Scan for the cell matching the given text and deliver its (x, y) coordinate at center. 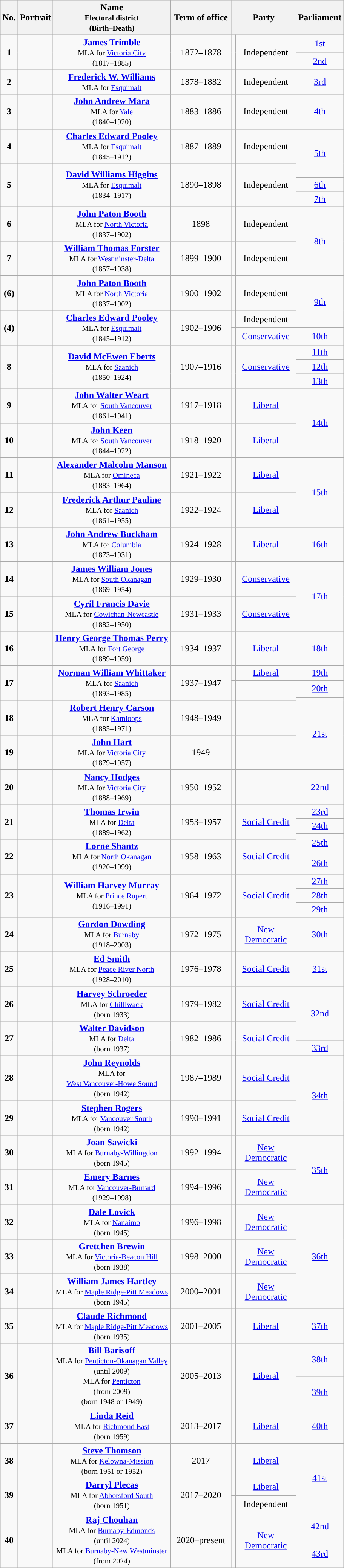
Darryl PlecasMLA for Abbotsford South(born 1951) (112, 1495)
William James HartleyMLA for Maple Ridge-Pitt Meadows(born 1945) (112, 1291)
1937–1947 (201, 683)
34th (320, 1095)
1958–1963 (201, 857)
1998–2000 (201, 1257)
37 (9, 1426)
32 (9, 1222)
1972–1975 (201, 934)
38th (320, 1360)
36 (9, 1376)
14th (320, 423)
3 (9, 112)
25 (9, 969)
Gordon DowdingMLA for Burnaby(1918–2003) (112, 934)
19 (9, 753)
33rd (320, 1048)
5th (320, 153)
8th (320, 241)
1934–1937 (201, 649)
1979–1982 (201, 1004)
1949 (201, 753)
31st (320, 969)
David McEwen EbertsMLA for Saanich(1850–1924) (112, 367)
1931–1933 (201, 613)
1950–1952 (201, 787)
Nancy HodgesMLA for Victoria City(1888–1969) (112, 787)
12th (320, 367)
16th (320, 544)
19th (320, 673)
John HartMLA for Victoria City(1879–1957) (112, 753)
John Andrew BuckhamMLA for Columbia(1873–1931) (112, 544)
(4) (9, 328)
Bill BarisoffMLA for Penticton-Okanagan Valley(until 2009)MLA for Penticton(from 2009)(born 1948 or 1949) (112, 1376)
Party (264, 18)
1922–1924 (201, 509)
1890–1898 (201, 185)
1924–1928 (201, 544)
36th (320, 1257)
17 (9, 683)
38 (9, 1461)
17th (320, 596)
Parliament (320, 18)
1996–1998 (201, 1222)
Thomas IrwinMLA for Delta(1889–1962) (112, 822)
1964–1972 (201, 895)
7th (320, 199)
2005–2013 (201, 1376)
4 (9, 146)
34 (9, 1291)
Dale LovickMLA for Nanaimo(born 1945) (112, 1222)
1902–1906 (201, 328)
Walter DavidsonMLA for Delta(born 1937) (112, 1038)
Ed SmithMLA for Peace River North(1928–2010) (112, 969)
39th (320, 1392)
16 (9, 649)
37th (320, 1326)
35 (9, 1326)
1872–1878 (201, 52)
5 (9, 185)
Stephen RogersMLA for Vancouver South(born 1942) (112, 1118)
23rd (320, 812)
Portrait (35, 18)
8 (9, 367)
Emery BarnesMLA for Vancouver-Burrard(1929–1998) (112, 1187)
1987–1989 (201, 1078)
2000–2001 (201, 1291)
1992–1994 (201, 1153)
1948–1949 (201, 718)
2013–2017 (201, 1426)
29th (320, 910)
Term of office (201, 18)
1 (9, 52)
9 (9, 405)
2001–2005 (201, 1326)
23 (9, 895)
Steve ThomsonMLA for Kelowna-Mission(born 1951 or 1952) (112, 1461)
1st (320, 44)
31 (9, 1187)
John Andrew MaraMLA for Yale(1840–1920) (112, 112)
Cyril Francis DavieMLA for Cowichan-Newcastle(1882–1950) (112, 613)
21st (320, 734)
43rd (320, 1554)
9th (320, 302)
15th (320, 492)
22 (9, 857)
28 (9, 1078)
2017–2020 (201, 1495)
13th (320, 381)
Robert Henry CarsonMLA for Kamloops(1885–1971) (112, 718)
4th (320, 112)
22nd (320, 787)
7 (9, 259)
6th (320, 185)
Frederick Arthur PaulineMLA for Saanich(1861–1955) (112, 509)
1898 (201, 224)
1917–1918 (201, 405)
Lorne ShantzMLA for North Okanagan(1920–1999) (112, 857)
39 (9, 1495)
10th (320, 337)
2 (9, 82)
20 (9, 787)
18th (320, 649)
27 (9, 1038)
William Thomas ForsterMLA for Westminster-Delta(1857–1938) (112, 259)
(6) (9, 293)
40 (9, 1540)
1878–1882 (201, 82)
28th (320, 895)
1953–1957 (201, 822)
Claude RichmondMLA for Maple Ridge-Pitt Meadows(born 1935) (112, 1326)
William Harvey MurrayMLA for Prince Rupert(1916–1991) (112, 895)
35th (320, 1170)
27th (320, 881)
30th (320, 934)
Harvey SchroederMLA for Chilliwack(born 1933) (112, 1004)
30 (9, 1153)
1899–1900 (201, 259)
Gretchen BrewinMLA for Victoria-Beacon Hill(born 1938) (112, 1257)
41st (320, 1478)
Joan SawickiMLA for Burnaby-Willingdon(born 1945) (112, 1153)
14 (9, 579)
1921–1922 (201, 475)
James William JonesMLA for South Okanagan(1869–1954) (112, 579)
David Williams HigginsMLA for Esquimalt(1834–1917) (112, 185)
10 (9, 440)
26th (320, 863)
2nd (320, 61)
1990–1991 (201, 1118)
John Walter WeartMLA for South Vancouver(1861–1941) (112, 405)
1982–1986 (201, 1038)
1900–1902 (201, 293)
1994–1996 (201, 1187)
NameElectoral district(Birth–Death) (112, 18)
33 (9, 1257)
32nd (320, 1014)
Henry George Thomas PerryMLA for Fort George(1889–1959) (112, 649)
11th (320, 352)
42nd (320, 1526)
40th (320, 1426)
20th (320, 689)
3rd (320, 82)
Alexander Malcolm MansonMLA for Omineca(1883–1964) (112, 475)
24 (9, 934)
26 (9, 1004)
Norman William WhittakerMLA for Saanich(1893–1985) (112, 683)
29 (9, 1118)
No. (9, 18)
25th (320, 843)
Linda ReidMLA for Richmond East(born 1959) (112, 1426)
James TrimbleMLA for Victoria City(1817–1885) (112, 52)
Frederick W. WilliamsMLA for Esquimalt (112, 82)
1907–1916 (201, 367)
2020–present (201, 1540)
15 (9, 613)
1918–1920 (201, 440)
1887–1889 (201, 146)
6 (9, 224)
18 (9, 718)
John KeenMLA for South Vancouver(1844–1922) (112, 440)
21 (9, 822)
1976–1978 (201, 969)
11 (9, 475)
13 (9, 544)
2017 (201, 1461)
1929–1930 (201, 579)
24th (320, 826)
12 (9, 509)
John ReynoldsMLA forWest Vancouver-Howe Sound(born 1942) (112, 1078)
1883–1886 (201, 112)
Raj ChouhanMLA for Burnaby-Edmonds(until 2024)MLA for Burnaby-New Westminster(from 2024) (112, 1540)
